Output the [x, y] coordinate of the center of the cell containing the given text.  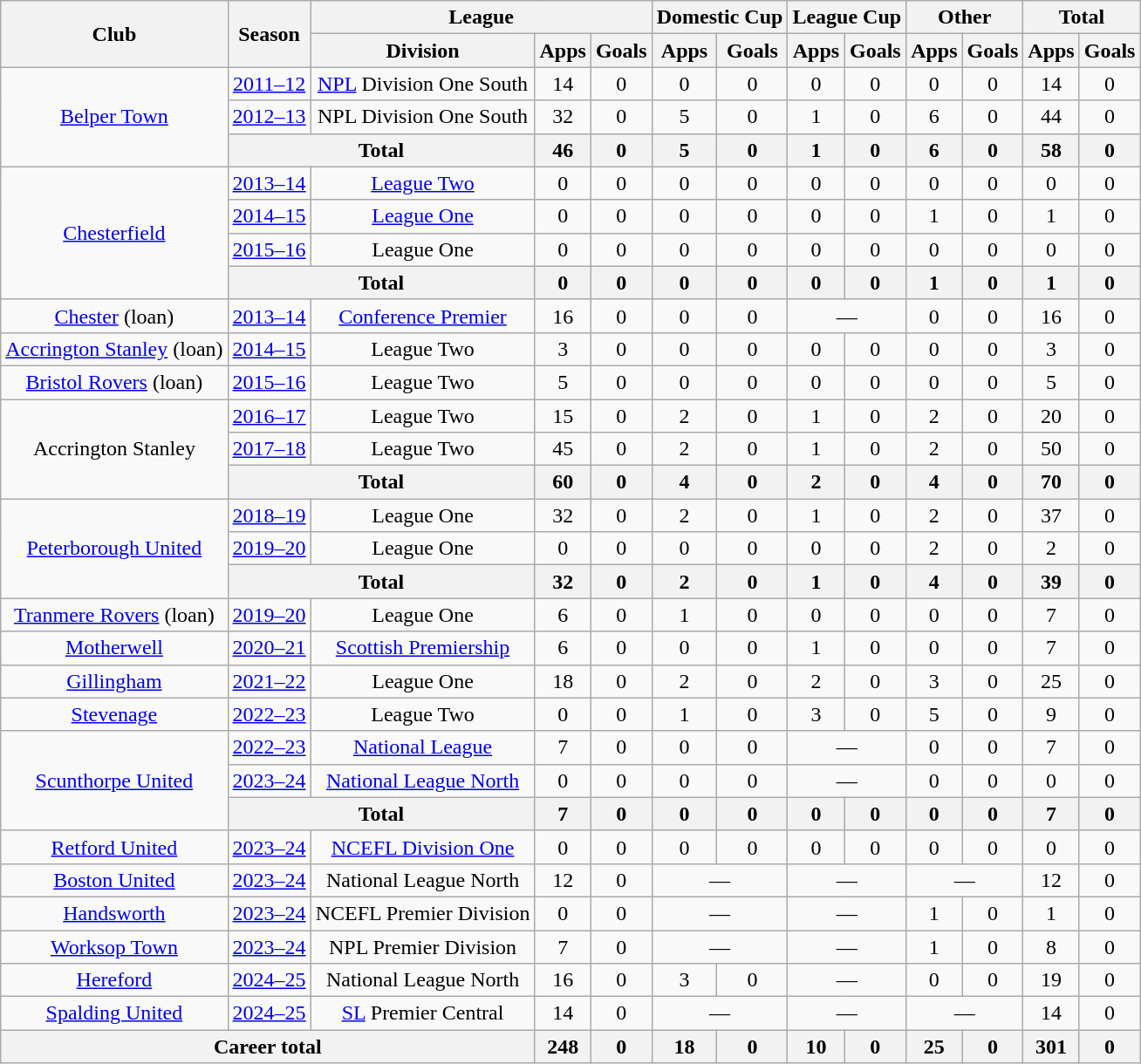
Club [114, 34]
Domestic Cup [720, 17]
2017–18 [269, 449]
Conference Premier [422, 316]
Belper Town [114, 117]
Hereford [114, 980]
Scottish Premiership [422, 648]
League Cup [847, 17]
Season [269, 34]
Retford United [114, 847]
Motherwell [114, 648]
10 [816, 1047]
Other [965, 17]
2016–17 [269, 416]
Worksop Town [114, 946]
20 [1051, 416]
46 [563, 150]
8 [1051, 946]
58 [1051, 150]
Peterborough United [114, 549]
League [482, 17]
37 [1051, 515]
Chester (loan) [114, 316]
39 [1051, 582]
National League [422, 747]
2011–12 [269, 84]
Boston United [114, 880]
Stevenage [114, 714]
301 [1051, 1047]
2018–19 [269, 515]
Division [422, 51]
50 [1051, 449]
Chesterfield [114, 233]
SL Premier Central [422, 1013]
2020–21 [269, 648]
2021–22 [269, 681]
15 [563, 416]
44 [1051, 117]
9 [1051, 714]
2012–13 [269, 117]
NCEFL Premier Division [422, 913]
Handsworth [114, 913]
Accrington Stanley (loan) [114, 349]
19 [1051, 980]
NPL Premier Division [422, 946]
Gillingham [114, 681]
NCEFL Division One [422, 847]
Career total [268, 1047]
Bristol Rovers (loan) [114, 382]
45 [563, 449]
Accrington Stanley [114, 449]
60 [563, 482]
248 [563, 1047]
Scunthorpe United [114, 781]
Spalding United [114, 1013]
70 [1051, 482]
Tranmere Rovers (loan) [114, 615]
